Pinpoint the cell where the given text exists, returning its (X, Y) midpoint coordinate. 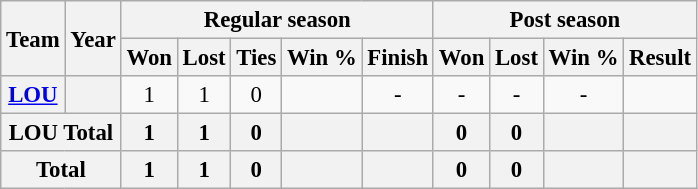
Regular season (277, 20)
Post season (564, 20)
Finish (398, 58)
LOU Total (61, 133)
Total (61, 170)
LOU (33, 95)
Result (660, 58)
Team (33, 38)
Year (93, 38)
Ties (256, 58)
